Search for the cell housing the specified text and yield its [x, y] center coordinate. 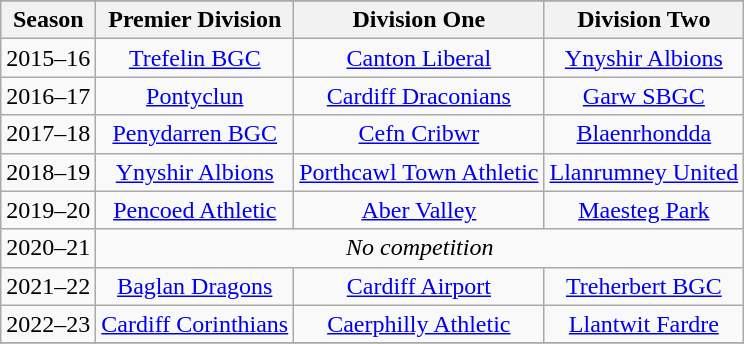
2016–17 [48, 96]
Penydarren BGC [195, 134]
Aber Valley [419, 210]
Baglan Dragons [195, 286]
Division One [419, 20]
2018–19 [48, 172]
Cardiff Corinthians [195, 324]
Pontyclun [195, 96]
Division Two [644, 20]
Porthcawl Town Athletic [419, 172]
2015–16 [48, 58]
Maesteg Park [644, 210]
Llantwit Fardre [644, 324]
Treherbert BGC [644, 286]
Garw SBGC [644, 96]
No competition [420, 248]
Trefelin BGC [195, 58]
Cefn Cribwr [419, 134]
Cardiff Draconians [419, 96]
2020–21 [48, 248]
Pencoed Athletic [195, 210]
2019–20 [48, 210]
2017–18 [48, 134]
2022–23 [48, 324]
2021–22 [48, 286]
Llanrumney United [644, 172]
Cardiff Airport [419, 286]
Blaenrhondda [644, 134]
Canton Liberal [419, 58]
Premier Division [195, 20]
Season [48, 20]
Caerphilly Athletic [419, 324]
